Scan for the cell matching the given text and deliver its [X, Y] coordinate at center. 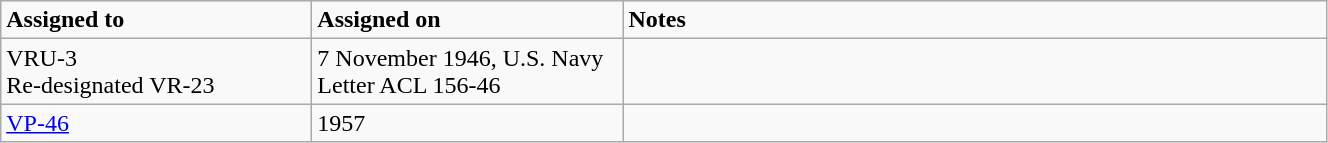
VRU-3Re-designated VR-23 [156, 72]
Assigned on [468, 20]
7 November 1946, U.S. Navy Letter ACL 156-46 [468, 72]
Notes [975, 20]
1957 [468, 123]
Assigned to [156, 20]
VP-46 [156, 123]
